Output the (X, Y) coordinate of the center of the cell containing the given text.  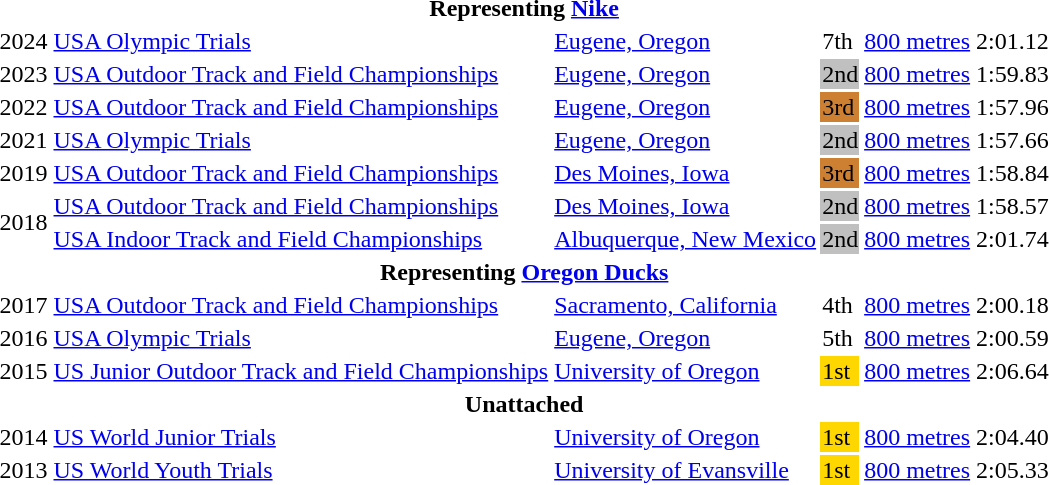
US World Junior Trials (301, 437)
4th (840, 305)
Albuquerque, New Mexico (686, 239)
US World Youth Trials (301, 470)
US Junior Outdoor Track and Field Championships (301, 371)
University of Evansville (686, 470)
5th (840, 338)
7th (840, 41)
Sacramento, California (686, 305)
USA Indoor Track and Field Championships (301, 239)
